Pinpoint the cell where the given text exists, returning its [X, Y] midpoint coordinate. 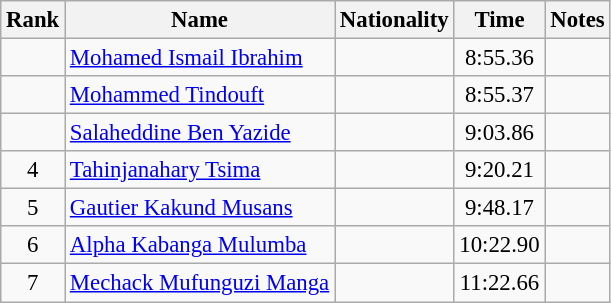
Mechack Mufunguzi Manga [200, 283]
6 [33, 245]
Time [500, 20]
4 [33, 170]
7 [33, 283]
9:48.17 [500, 208]
Tahinjanahary Tsima [200, 170]
Salaheddine Ben Yazide [200, 133]
11:22.66 [500, 283]
9:20.21 [500, 170]
Alpha Kabanga Mulumba [200, 245]
10:22.90 [500, 245]
Rank [33, 20]
Mohamed Ismail Ibrahim [200, 58]
Notes [578, 20]
Name [200, 20]
Mohammed Tindouft [200, 95]
Nationality [394, 20]
8:55.36 [500, 58]
9:03.86 [500, 133]
Gautier Kakund Musans [200, 208]
8:55.37 [500, 95]
5 [33, 208]
